Extract the (x, y) coordinate from the center of the cell holding the provided text.  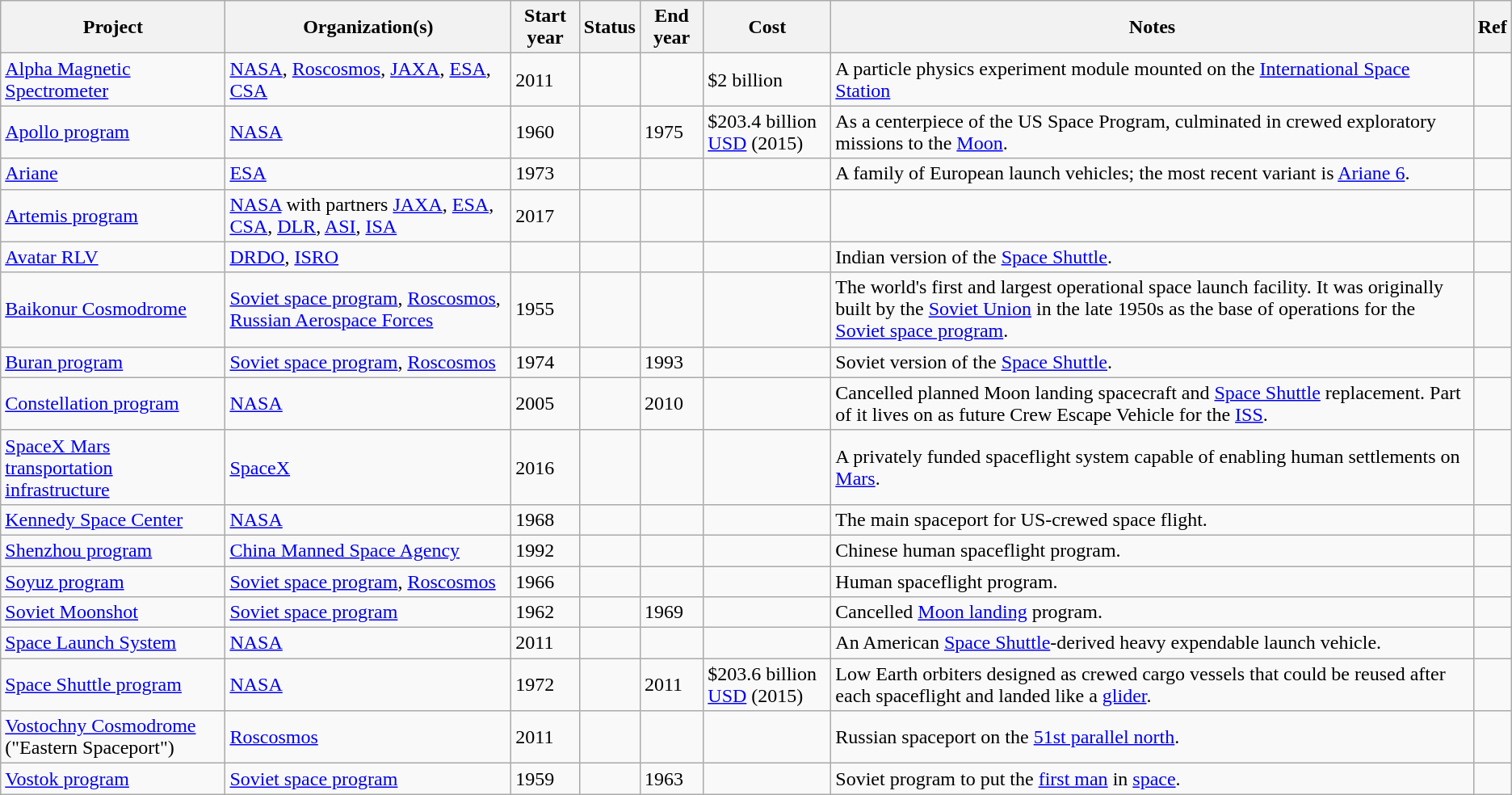
Soviet space program, Roscosmos, Russian Aerospace Forces (368, 309)
A privately funded spaceflight system capable of enabling human settlements on Mars. (1152, 467)
1963 (671, 779)
Notes (1152, 27)
Soviet program to put the first man in space. (1152, 779)
Cost (767, 27)
An American Space Shuttle-derived heavy expendable launch vehicle. (1152, 643)
Ariane (113, 174)
Cancelled Moon landing program. (1152, 612)
2016 (546, 467)
$203.4 billion USD (2015) (767, 132)
Soviet Moonshot (113, 612)
Avatar RLV (113, 257)
Soyuz program (113, 581)
As a centerpiece of the US Space Program, culminated in crewed exploratory missions to the Moon. (1152, 132)
NASA, Roscosmos, JAXA, ESA, CSA (368, 79)
2005 (546, 404)
Vostok program (113, 779)
1974 (546, 362)
1975 (671, 132)
Apollo program (113, 132)
1968 (546, 519)
Vostochny Cosmodrome ("Eastern Spaceport") (113, 737)
Space Launch System (113, 643)
SpaceX Mars transportation infrastructure (113, 467)
Buran program (113, 362)
1966 (546, 581)
China Manned Space Agency (368, 550)
1960 (546, 132)
Alpha Magnetic Spectrometer (113, 79)
Cancelled planned Moon landing spacecraft and Space Shuttle replacement. Part of it lives on as future Crew Escape Vehicle for the ISS. (1152, 404)
1955 (546, 309)
1993 (671, 362)
Russian spaceport on the 51st parallel north. (1152, 737)
Ref (1493, 27)
1992 (546, 550)
Constellation program (113, 404)
A particle physics experiment module mounted on the International Space Station (1152, 79)
Start year (546, 27)
1962 (546, 612)
DRDO, ISRO (368, 257)
The main spaceport for US-crewed space flight. (1152, 519)
$2 billion (767, 79)
End year (671, 27)
Baikonur Cosmodrome (113, 309)
Kennedy Space Center (113, 519)
Artemis program (113, 215)
1969 (671, 612)
Low Earth orbiters designed as crewed cargo vessels that could be reused after each spaceflight and landed like a glider. (1152, 685)
Human spaceflight program. (1152, 581)
2010 (671, 404)
Space Shuttle program (113, 685)
1973 (546, 174)
$203.6 billion USD (2015) (767, 685)
Shenzhou program (113, 550)
Roscosmos (368, 737)
ESA (368, 174)
Status (609, 27)
Soviet version of the Space Shuttle. (1152, 362)
Organization(s) (368, 27)
A family of European launch vehicles; the most recent variant is Ariane 6. (1152, 174)
1959 (546, 779)
NASA with partners JAXA, ESA, CSA, DLR, ASI, ISA (368, 215)
Indian version of the Space Shuttle. (1152, 257)
SpaceX (368, 467)
1972 (546, 685)
Chinese human spaceflight program. (1152, 550)
Project (113, 27)
2017 (546, 215)
